Pinpoint the cell where the given text exists, returning its [X, Y] midpoint coordinate. 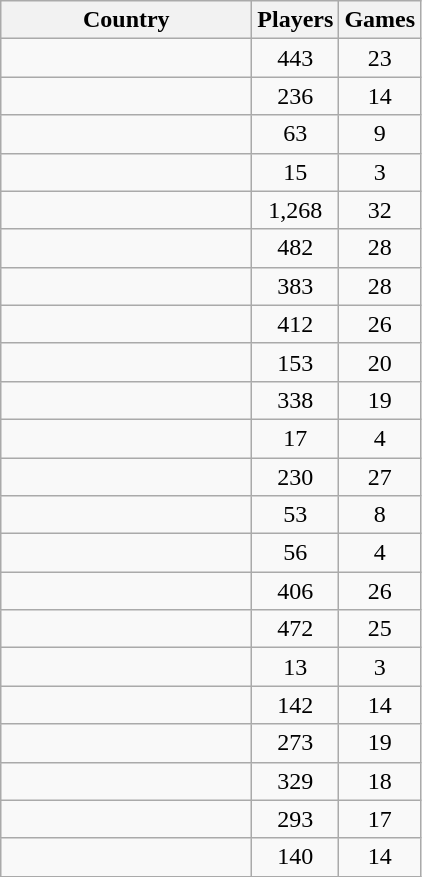
443 [296, 58]
63 [296, 134]
406 [296, 591]
293 [296, 819]
23 [380, 58]
Players [296, 20]
338 [296, 400]
8 [380, 515]
140 [296, 857]
472 [296, 629]
230 [296, 477]
18 [380, 781]
56 [296, 553]
273 [296, 743]
27 [380, 477]
329 [296, 781]
20 [380, 362]
Games [380, 20]
9 [380, 134]
53 [296, 515]
142 [296, 705]
Country [126, 20]
25 [380, 629]
236 [296, 96]
383 [296, 286]
13 [296, 667]
412 [296, 324]
15 [296, 172]
153 [296, 362]
482 [296, 248]
32 [380, 210]
1,268 [296, 210]
